Locate the cell with the specified text and output its [x, y] center coordinate. 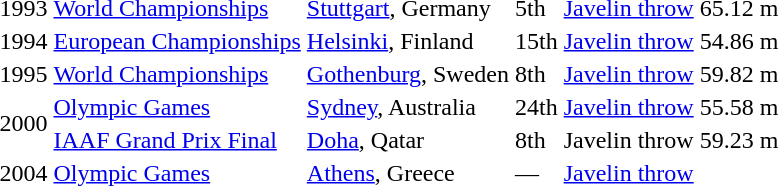
15th [537, 41]
World Championships [177, 74]
Gothenburg, Sweden [408, 74]
Helsinki, Finland [408, 41]
IAAF Grand Prix Final [177, 140]
24th [537, 107]
Doha, Qatar [408, 140]
Olympic Games [177, 107]
European Championships [177, 41]
Sydney, Australia [408, 107]
